Locate the cell with the specified text and output its [x, y] center coordinate. 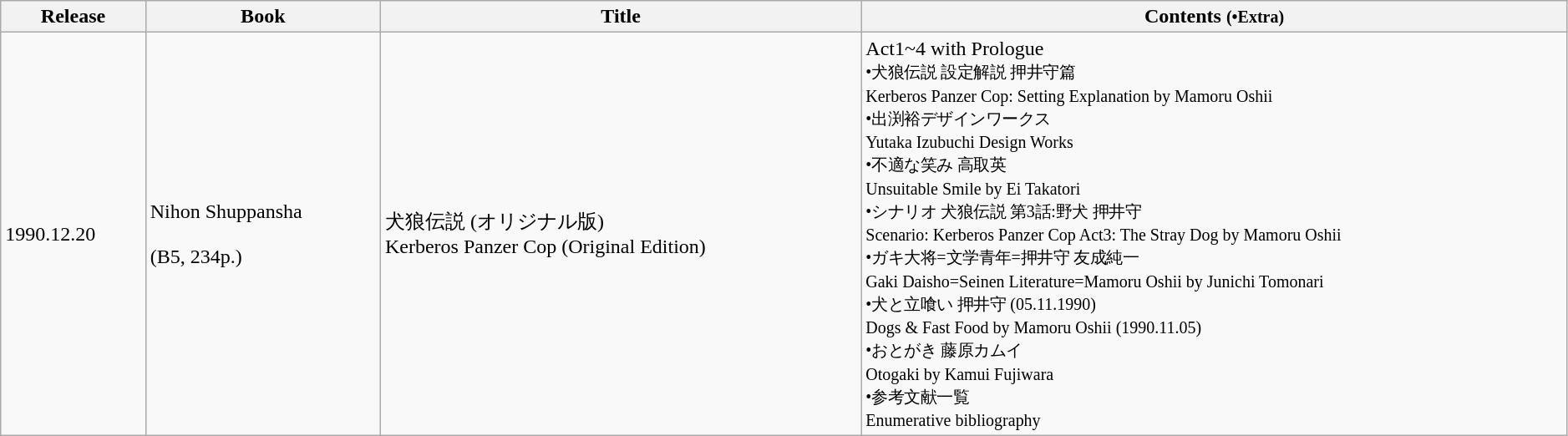
Release [74, 17]
Nihon Shuppansha(B5, 234p.) [262, 234]
Book [262, 17]
Title [620, 17]
1990.12.20 [74, 234]
Contents (•Extra) [1215, 17]
犬狼伝説 (オリジナル版)Kerberos Panzer Cop (Original Edition) [620, 234]
